From the cell containing the given text, extract its center point as (x, y) coordinate. 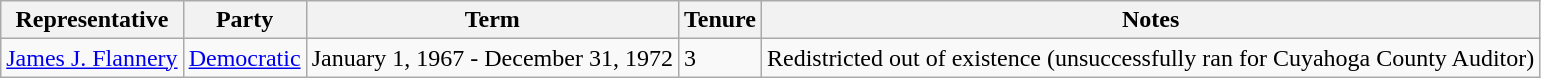
January 1, 1967 - December 31, 1972 (492, 58)
3 (720, 58)
Democratic (244, 58)
Representative (92, 20)
Tenure (720, 20)
James J. Flannery (92, 58)
Term (492, 20)
Notes (1151, 20)
Party (244, 20)
Redistricted out of existence (unsuccessfully ran for Cuyahoga County Auditor) (1151, 58)
